From the cell containing the given text, extract its center point as [X, Y] coordinate. 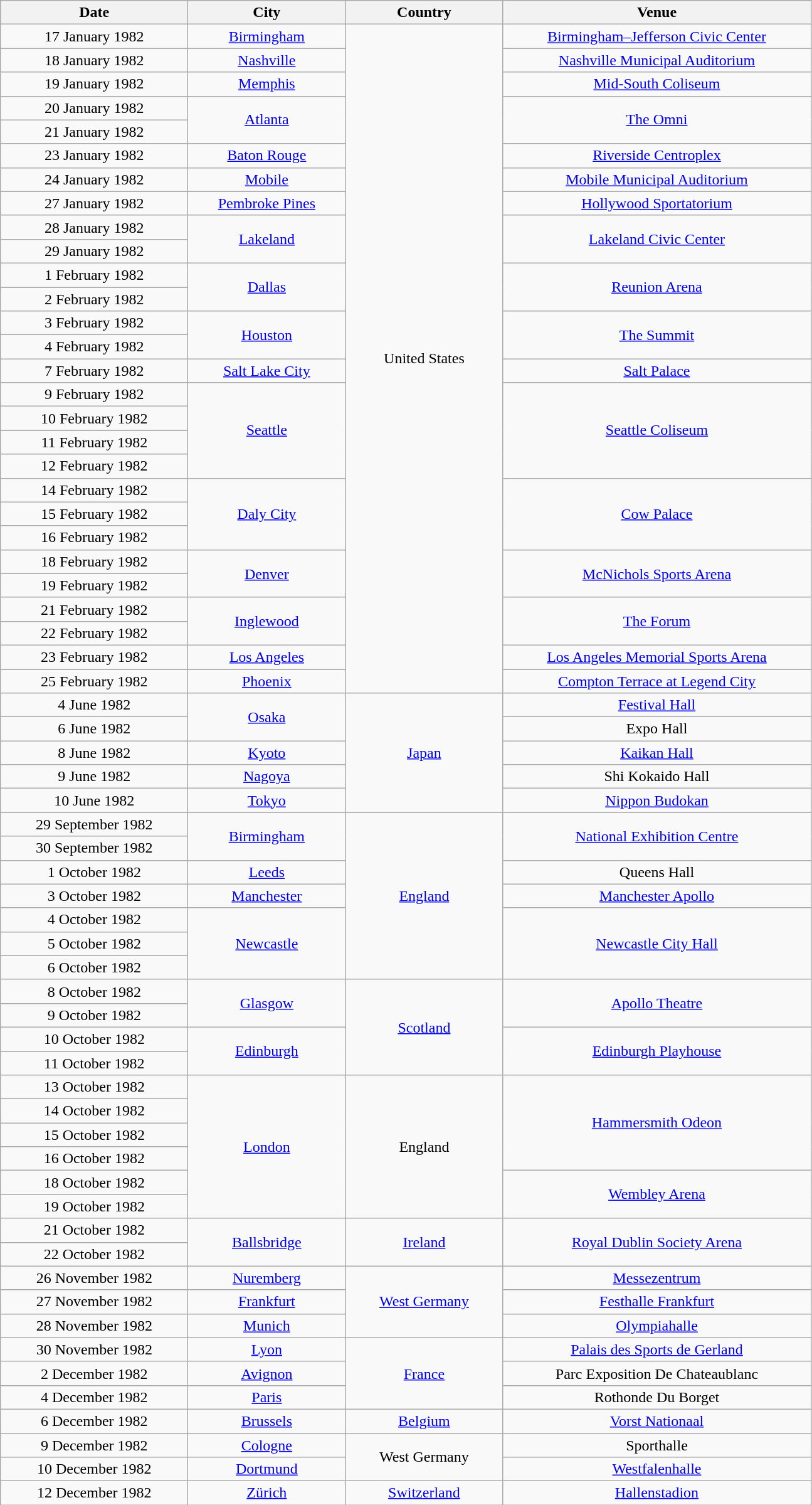
11 February 1982 [94, 442]
Edinburgh [267, 1051]
6 December 1982 [94, 1421]
Manchester [267, 896]
27 November 1982 [94, 1302]
Birmingham–Jefferson Civic Center [657, 36]
30 November 1982 [94, 1349]
10 October 1982 [94, 1039]
The Omni [657, 120]
Ballsbridge [267, 1242]
8 June 1982 [94, 753]
Seattle Coliseum [657, 430]
Salt Palace [657, 371]
19 October 1982 [94, 1206]
9 February 1982 [94, 395]
3 October 1982 [94, 896]
London [267, 1147]
Palais des Sports de Gerland [657, 1349]
The Summit [657, 335]
Venue [657, 13]
Houston [267, 335]
16 October 1982 [94, 1159]
26 November 1982 [94, 1278]
Nuremberg [267, 1278]
12 February 1982 [94, 466]
4 October 1982 [94, 920]
5 October 1982 [94, 944]
8 October 1982 [94, 991]
15 February 1982 [94, 514]
4 December 1982 [94, 1397]
Frankfurt [267, 1302]
18 February 1982 [94, 561]
14 February 1982 [94, 490]
9 June 1982 [94, 777]
Compton Terrace at Legend City [657, 681]
Nagoya [267, 777]
Lyon [267, 1349]
21 February 1982 [94, 609]
Los Angeles [267, 657]
Vorst Nationaal [657, 1421]
Parc Exposition De Chateaublanc [657, 1373]
9 December 1982 [94, 1445]
28 November 1982 [94, 1326]
Date [94, 13]
Apollo Theatre [657, 1003]
4 February 1982 [94, 347]
12 December 1982 [94, 1493]
Brussels [267, 1421]
19 January 1982 [94, 84]
2 February 1982 [94, 299]
Nippon Budokan [657, 800]
Paris [267, 1397]
20 January 1982 [94, 108]
23 February 1982 [94, 657]
15 October 1982 [94, 1135]
14 October 1982 [94, 1111]
Festival Hall [657, 705]
Hammersmith Odeon [657, 1123]
Mobile Municipal Auditorium [657, 179]
McNichols Sports Arena [657, 573]
Japan [424, 753]
1 October 1982 [94, 872]
Ireland [424, 1242]
29 January 1982 [94, 251]
Memphis [267, 84]
Baton Rouge [267, 156]
Phoenix [267, 681]
6 October 1982 [94, 967]
Wembley Arena [657, 1194]
27 January 1982 [94, 203]
28 January 1982 [94, 227]
10 June 1982 [94, 800]
Osaka [267, 717]
Newcastle City Hall [657, 944]
Messezentrum [657, 1278]
Zürich [267, 1493]
Nashville [267, 60]
Reunion Arena [657, 287]
Mobile [267, 179]
Atlanta [267, 120]
Kyoto [267, 753]
Cow Palace [657, 514]
25 February 1982 [94, 681]
18 January 1982 [94, 60]
The Forum [657, 621]
30 September 1982 [94, 848]
France [424, 1373]
Shi Kokaido Hall [657, 777]
Riverside Centroplex [657, 156]
Manchester Apollo [657, 896]
Nashville Municipal Auditorium [657, 60]
21 January 1982 [94, 132]
Rothonde Du Borget [657, 1397]
22 February 1982 [94, 633]
21 October 1982 [94, 1230]
7 February 1982 [94, 371]
9 October 1982 [94, 1015]
Mid-South Coliseum [657, 84]
4 June 1982 [94, 705]
Newcastle [267, 944]
Denver [267, 573]
Queens Hall [657, 872]
Scotland [424, 1027]
National Exhibition Centre [657, 836]
1 February 1982 [94, 275]
17 January 1982 [94, 36]
Festhalle Frankfurt [657, 1302]
Glasgow [267, 1003]
Switzerland [424, 1493]
6 June 1982 [94, 729]
Pembroke Pines [267, 203]
Munich [267, 1326]
Salt Lake City [267, 371]
Country [424, 13]
Hallenstadion [657, 1493]
Kaikan Hall [657, 753]
Edinburgh Playhouse [657, 1051]
Inglewood [267, 621]
Westfalenhalle [657, 1469]
Cologne [267, 1445]
Tokyo [267, 800]
16 February 1982 [94, 538]
19 February 1982 [94, 585]
United States [424, 359]
Seattle [267, 430]
Hollywood Sportatorium [657, 203]
Los Angeles Memorial Sports Arena [657, 657]
Olympiahalle [657, 1326]
18 October 1982 [94, 1183]
Dortmund [267, 1469]
Expo Hall [657, 729]
24 January 1982 [94, 179]
3 February 1982 [94, 323]
Belgium [424, 1421]
Leeds [267, 872]
11 October 1982 [94, 1063]
10 December 1982 [94, 1469]
City [267, 13]
Avignon [267, 1373]
Lakeland Civic Center [657, 239]
Royal Dublin Society Arena [657, 1242]
Sporthalle [657, 1445]
Dallas [267, 287]
23 January 1982 [94, 156]
Lakeland [267, 239]
29 September 1982 [94, 824]
10 February 1982 [94, 418]
22 October 1982 [94, 1254]
13 October 1982 [94, 1087]
2 December 1982 [94, 1373]
Daly City [267, 514]
